Return (X, Y) of the center of cell containing provided text 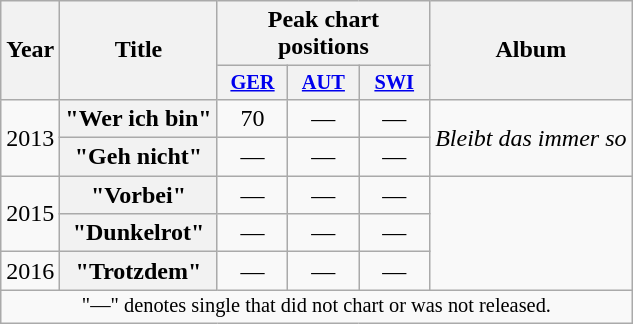
"Geh nicht" (138, 157)
AUT (324, 83)
Year (30, 50)
2015 (30, 214)
"Wer ich bin" (138, 118)
"—" denotes single that did not chart or was not released. (316, 307)
GER (252, 83)
Album (531, 50)
Peak chart positions (324, 34)
Bleibt das immer so (531, 137)
"Dunkelrot" (138, 233)
2013 (30, 137)
"Trotzdem" (138, 271)
70 (252, 118)
"Vorbei" (138, 195)
2016 (30, 271)
Title (138, 50)
SWI (394, 83)
